Extract the [X, Y] coordinate from the center of the cell holding the provided text.  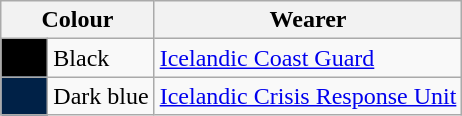
Wearer [308, 20]
Icelandic Crisis Response Unit [308, 96]
Dark blue [101, 96]
Colour [78, 20]
Black [101, 58]
Icelandic Coast Guard [308, 58]
